Return [X, Y] of the center of cell containing provided text 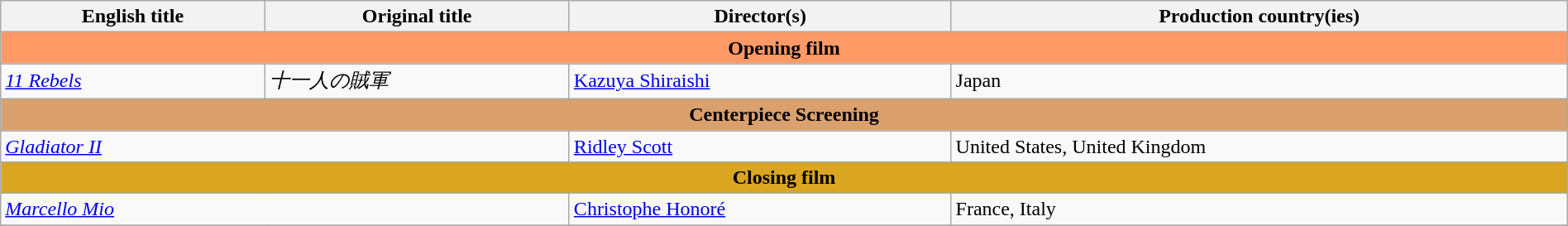
Christophe Honoré [760, 209]
Ridley Scott [760, 147]
Opening film [784, 48]
Original title [417, 17]
Director(s) [760, 17]
Centerpiece Screening [784, 114]
Gladiator II [285, 147]
English title [132, 17]
Closing film [784, 178]
Japan [1259, 81]
Marcello Mio [285, 209]
United States, United Kingdom [1259, 147]
11 Rebels [132, 81]
十一人の賊軍 [417, 81]
Kazuya Shiraishi [760, 81]
Production country(ies) [1259, 17]
France, Italy [1259, 209]
